Capture the cell that displays the provided text and extract its (X, Y) central coordinate. 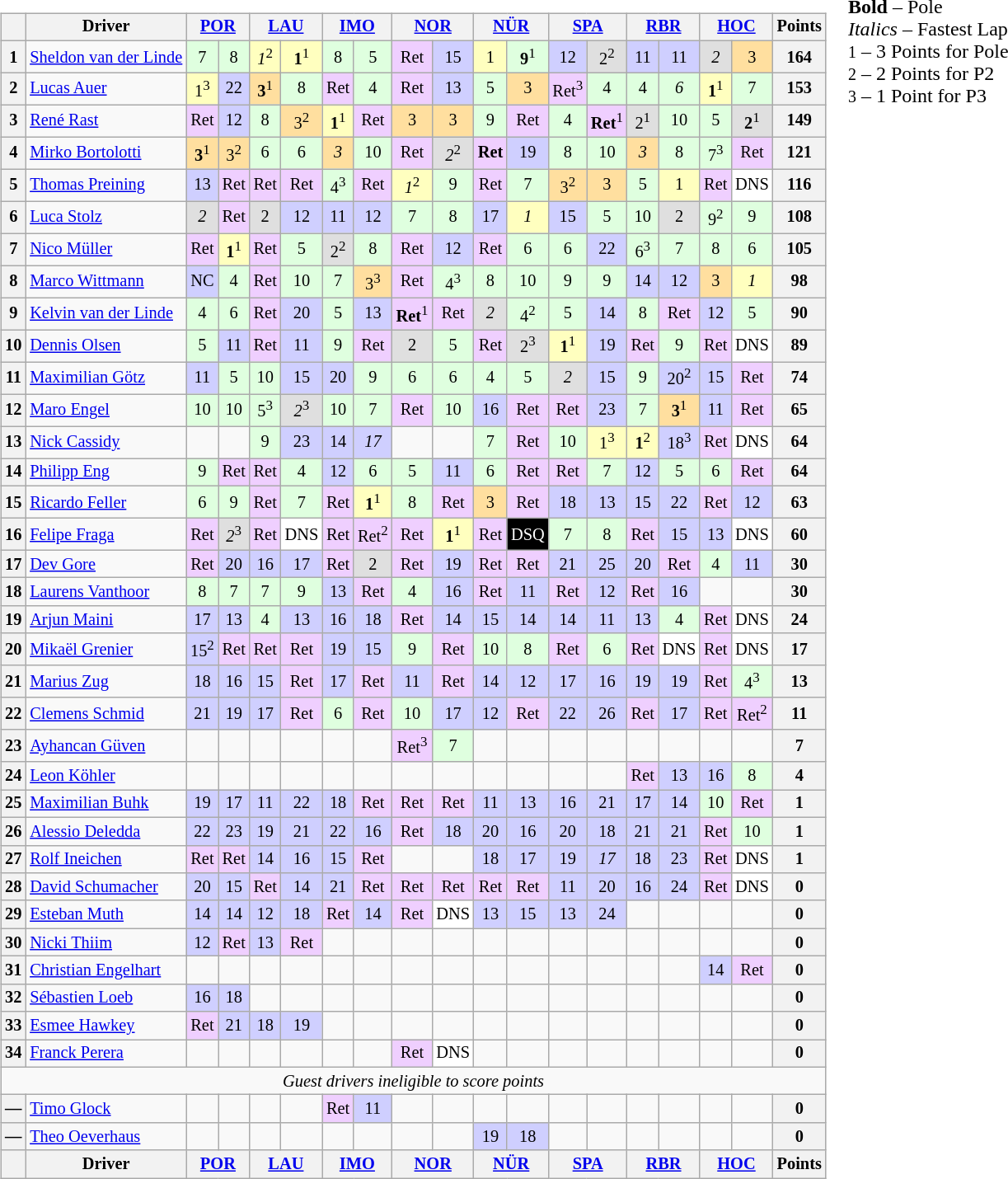
Marco Wittmann (105, 282)
René Rast (105, 120)
Dev Gore (105, 564)
27 (13, 859)
152 (203, 650)
121 (799, 153)
Sheldon van der Linde (105, 56)
89 (799, 346)
90 (799, 313)
Franck Perera (105, 1054)
149 (799, 120)
Nico Müller (105, 249)
53 (265, 411)
153 (799, 89)
DSQ (527, 534)
Sébastien Loeb (105, 998)
Maximilian Buhk (105, 804)
Felipe Fraga (105, 534)
183 (679, 442)
98 (799, 282)
Arjun Maini (105, 620)
David Schumacher (105, 887)
92 (715, 218)
Thomas Preining (105, 185)
Alessio Deledda (105, 831)
Lucas Auer (105, 89)
29 (13, 914)
164 (799, 56)
65 (799, 411)
108 (799, 218)
Ricardo Feller (105, 501)
Rolf Ineichen (105, 859)
Ayhancan Güven (105, 745)
Luca Stolz (105, 218)
42 (527, 313)
Clemens Schmid (105, 714)
60 (799, 534)
Dennis Olsen (105, 346)
Theo Oeverhaus (105, 1137)
Maximilian Götz (105, 378)
202 (679, 378)
74 (799, 378)
Nicki Thiim (105, 942)
Christian Engelhart (105, 970)
Esmee Hawkey (105, 1026)
Mirko Bortolotti (105, 153)
28 (13, 887)
Leon Köhler (105, 776)
NC (203, 282)
105 (799, 249)
116 (799, 185)
Philipp Eng (105, 472)
34 (13, 1054)
Laurens Vanthoor (105, 592)
Mikaël Grenier (105, 650)
73 (715, 153)
Nick Cassidy (105, 442)
Guest drivers ineligible to score points (413, 1081)
Timo Glock (105, 1109)
Marius Zug (105, 681)
91 (527, 56)
Maro Engel (105, 411)
Esteban Muth (105, 914)
Kelvin van der Linde (105, 313)
